Find where the given text appears and provide that cell's center as [X, Y] coordinate. 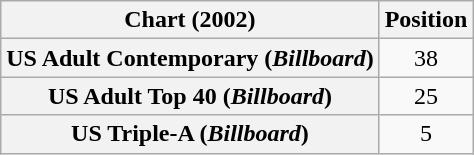
25 [426, 96]
5 [426, 134]
US Triple-A (Billboard) [190, 134]
US Adult Top 40 (Billboard) [190, 96]
Position [426, 20]
US Adult Contemporary (Billboard) [190, 58]
Chart (2002) [190, 20]
38 [426, 58]
